Extract the (X, Y) coordinate from the center of the cell holding the provided text.  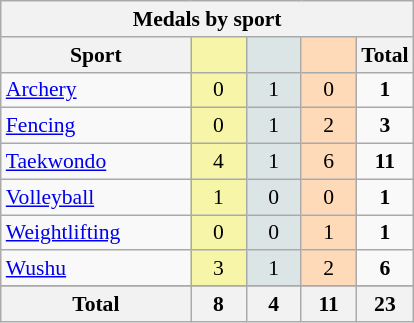
Sport (96, 55)
8 (218, 304)
Taekwondo (96, 162)
23 (384, 304)
Volleyball (96, 197)
Wushu (96, 269)
Weightlifting (96, 233)
Fencing (96, 126)
Archery (96, 90)
Medals by sport (208, 19)
